Return [X, Y] of the center of cell containing provided text 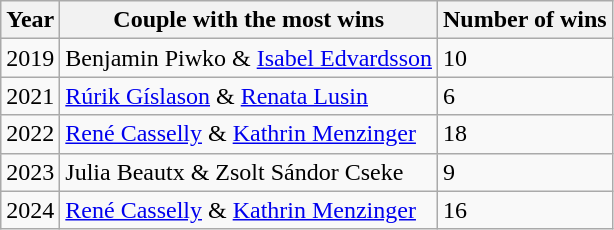
Julia Beautx & Zsolt Sándor Cseke [249, 172]
18 [526, 134]
Number of wins [526, 20]
16 [526, 210]
2022 [30, 134]
2021 [30, 96]
6 [526, 96]
9 [526, 172]
Benjamin Piwko & Isabel Edvardsson [249, 58]
10 [526, 58]
Couple with the most wins [249, 20]
Year [30, 20]
2019 [30, 58]
2024 [30, 210]
2023 [30, 172]
Rúrik Gíslason & Renata Lusin [249, 96]
